Return [X, Y] of the center of cell containing provided text 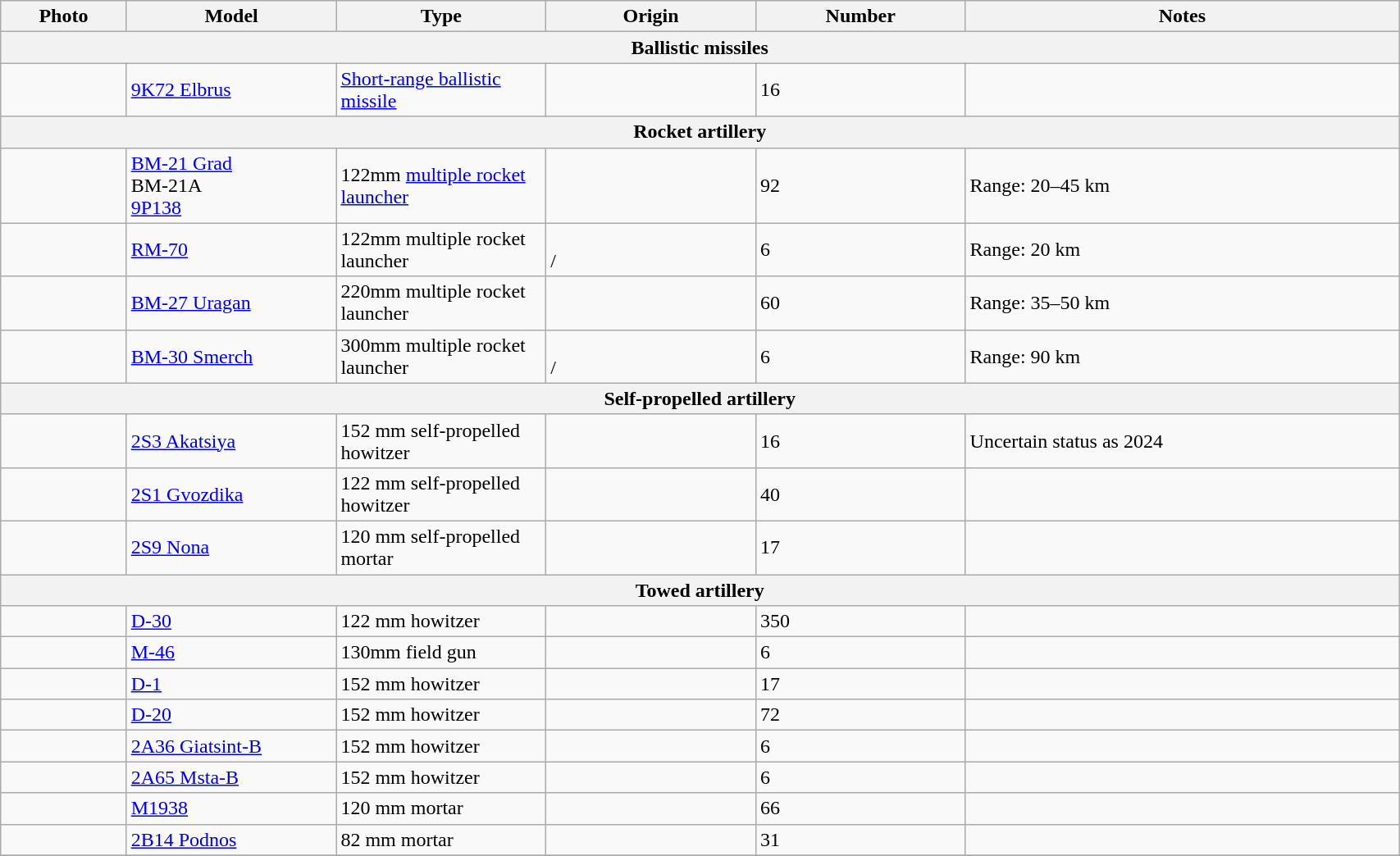
122 mm self-propelled howitzer [441, 494]
Short-range ballistic missile [441, 90]
92 [860, 185]
152 mm self-propelled howitzer [441, 441]
Range: 20 km [1183, 249]
Type [441, 16]
60 [860, 303]
130mm field gun [441, 653]
M-46 [231, 653]
40 [860, 494]
122 mm howitzer [441, 622]
BM-30 Smerch [231, 356]
9K72 Elbrus [231, 90]
120 mm mortar [441, 808]
Uncertain status as 2024 [1183, 441]
Range: 35–50 km [1183, 303]
82 mm mortar [441, 840]
D-30 [231, 622]
D-20 [231, 715]
120 mm self-propelled mortar [441, 548]
Range: 20–45 km [1183, 185]
220mm multiple rocket launcher [441, 303]
2A36 Giatsint-B [231, 746]
M1938 [231, 808]
Model [231, 16]
2A65 Msta-B [231, 777]
RM-70 [231, 249]
Origin [651, 16]
Number [860, 16]
BM-27 Uragan [231, 303]
31 [860, 840]
Range: 90 km [1183, 356]
350 [860, 622]
2S1 Gvozdika [231, 494]
Notes [1183, 16]
2S9 Nona [231, 548]
Rocket artillery [700, 132]
Towed artillery [700, 590]
Ballistic missiles [700, 48]
2B14 Podnos [231, 840]
66 [860, 808]
2S3 Akatsiya [231, 441]
BM-21 GradBM-21A9P138 [231, 185]
Photo [64, 16]
Self-propelled artillery [700, 398]
D-1 [231, 684]
300mm multiple rocket launcher [441, 356]
72 [860, 715]
